Search for the cell housing the specified text and yield its [X, Y] center coordinate. 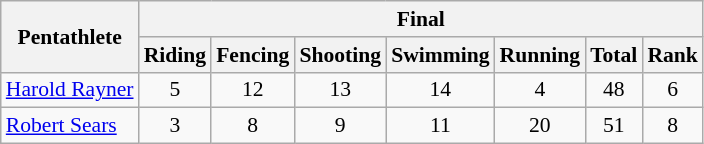
9 [340, 126]
Riding [176, 55]
Harold Rayner [70, 90]
Swimming [440, 55]
Robert Sears [70, 126]
Running [540, 55]
14 [440, 90]
12 [252, 90]
Shooting [340, 55]
6 [672, 90]
48 [614, 90]
5 [176, 90]
13 [340, 90]
3 [176, 126]
11 [440, 126]
Total [614, 55]
51 [614, 126]
20 [540, 126]
Fencing [252, 55]
Pentathlete [70, 36]
4 [540, 90]
Rank [672, 55]
Final [421, 19]
